Locate the cell with the specified text and output its (X, Y) center coordinate. 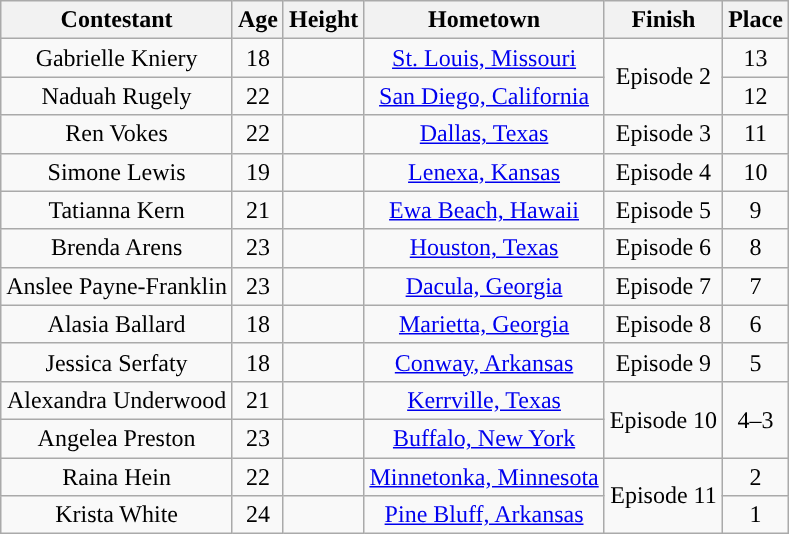
Episode 2 (663, 77)
Krista White (117, 515)
8 (756, 248)
6 (756, 324)
Houston, Texas (484, 248)
Episode 6 (663, 248)
Age (258, 20)
Dallas, Texas (484, 134)
24 (258, 515)
Finish (663, 20)
4–3 (756, 419)
Simone Lewis (117, 172)
Episode 9 (663, 362)
2 (756, 477)
Episode 3 (663, 134)
Alexandra Underwood (117, 400)
Minnetonka, Minnesota (484, 477)
Contestant (117, 20)
Anslee Payne-Franklin (117, 286)
Episode 5 (663, 210)
Tatianna Kern (117, 210)
Kerrville, Texas (484, 400)
Gabrielle Kniery (117, 58)
5 (756, 362)
Hometown (484, 20)
Conway, Arkansas (484, 362)
1 (756, 515)
St. Louis, Missouri (484, 58)
Episode 10 (663, 419)
Angelea Preston (117, 438)
Pine Bluff, Arkansas (484, 515)
Naduah Rugely (117, 96)
Jessica Serfaty (117, 362)
Lenexa, Kansas (484, 172)
19 (258, 172)
13 (756, 58)
Place (756, 20)
Buffalo, New York (484, 438)
Episode 8 (663, 324)
12 (756, 96)
San Diego, California (484, 96)
Ren Vokes (117, 134)
Episode 4 (663, 172)
7 (756, 286)
Marietta, Georgia (484, 324)
Alasia Ballard (117, 324)
9 (756, 210)
11 (756, 134)
Dacula, Georgia (484, 286)
Raina Hein (117, 477)
Episode 11 (663, 496)
Episode 7 (663, 286)
Brenda Arens (117, 248)
Ewa Beach, Hawaii (484, 210)
10 (756, 172)
Height (323, 20)
